Determine the [x, y] coordinate at the center of the cell enclosing the given text.  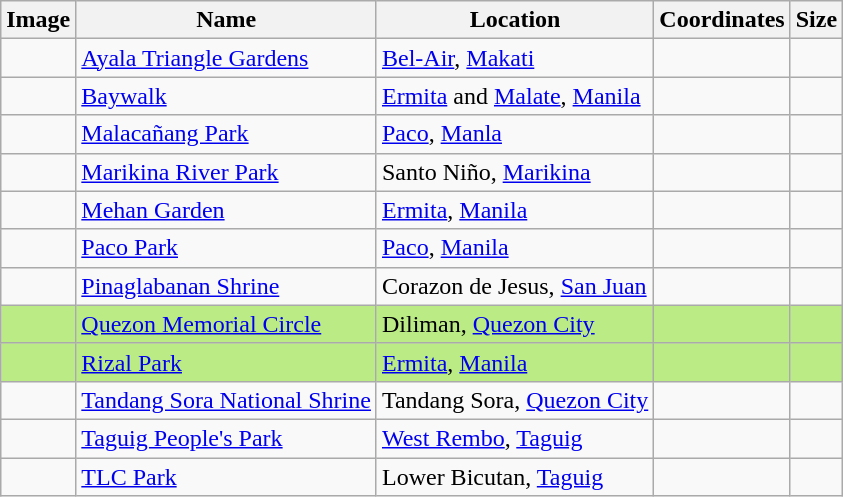
West Rembo, Taguig [514, 438]
Santo Niño, Marikina [514, 172]
Ayala Triangle Gardens [226, 58]
Tandang Sora, Quezon City [514, 400]
Image [38, 20]
Size [816, 20]
Diliman, Quezon City [514, 324]
TLC Park [226, 477]
Tandang Sora National Shrine [226, 400]
Location [514, 20]
Rizal Park [226, 362]
Coordinates [722, 20]
Mehan Garden [226, 210]
Corazon de Jesus, San Juan [514, 286]
Marikina River Park [226, 172]
Name [226, 20]
Bel-Air, Makati [514, 58]
Paco, Manla [514, 134]
Malacañang Park [226, 134]
Lower Bicutan, Taguig [514, 477]
Paco Park [226, 248]
Taguig People's Park [226, 438]
Quezon Memorial Circle [226, 324]
Pinaglabanan Shrine [226, 286]
Ermita and Malate, Manila [514, 96]
Baywalk [226, 96]
Paco, Manila [514, 248]
